Output the (x, y) coordinate of the center of the cell containing the given text.  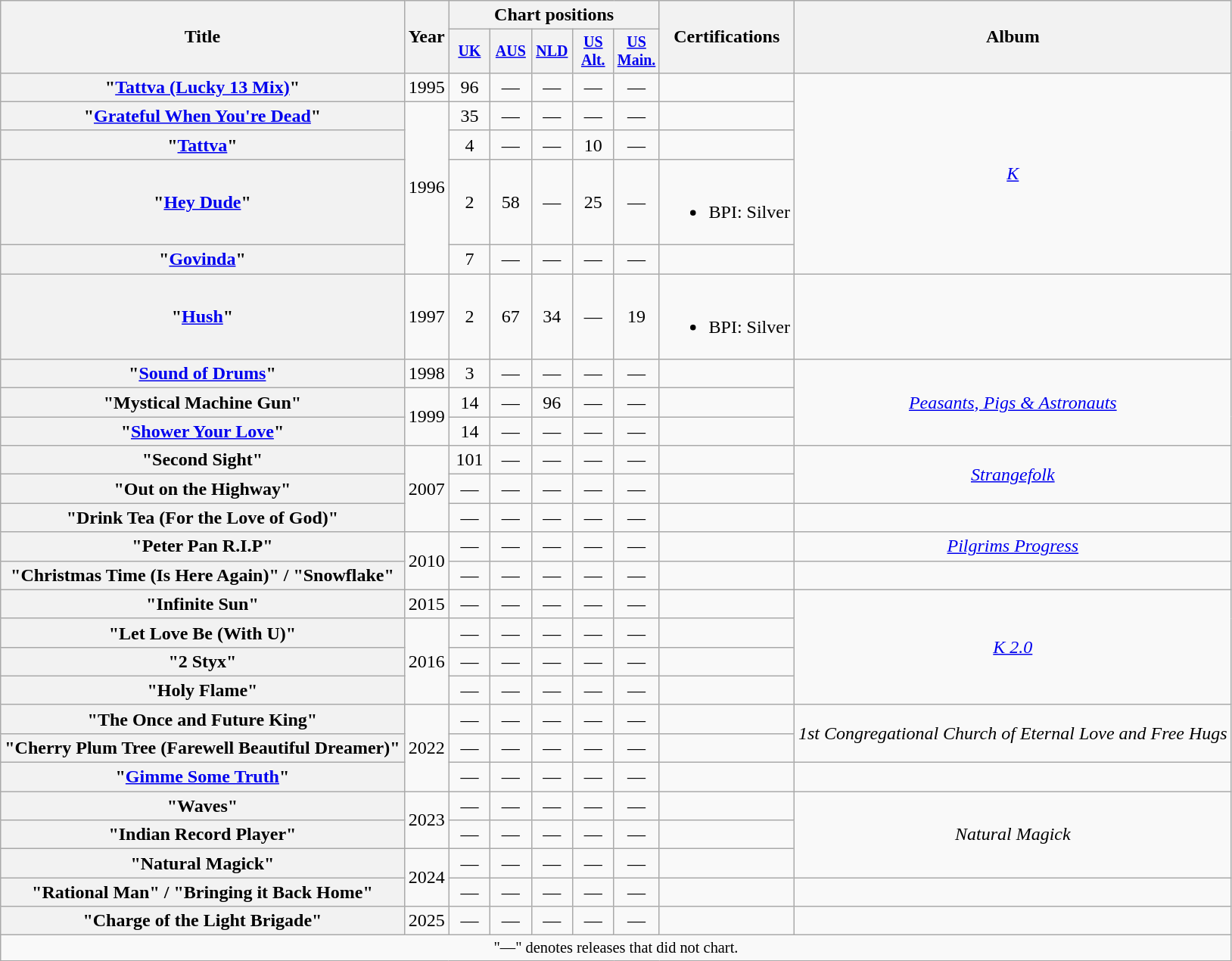
"Charge of the Light Brigade" (203, 921)
1997 (427, 316)
2022 (427, 748)
"Indian Record Player" (203, 835)
"Let Love Be (With U)" (203, 633)
101 (469, 460)
K 2.0 (1013, 647)
Strangefolk (1013, 474)
Pilgrims Progress (1013, 546)
UK (469, 51)
Natural Magick (1013, 835)
Peasants, Pigs & Astronauts (1013, 403)
25 (593, 201)
Album (1013, 37)
2007 (427, 489)
"The Once and Future King" (203, 719)
2023 (427, 820)
NLD (552, 51)
USAlt. (593, 51)
"Govinda" (203, 260)
"Natural Magick" (203, 863)
AUS (511, 51)
"Sound of Drums" (203, 374)
2024 (427, 878)
1995 (427, 87)
"Hush" (203, 316)
7 (469, 260)
2010 (427, 561)
USMain. (636, 51)
1999 (427, 417)
"Christmas Time (Is Here Again)" / "Snowflake" (203, 575)
"—" denotes releases that did not chart. (616, 948)
"Tattva" (203, 145)
34 (552, 316)
2016 (427, 661)
1996 (427, 188)
"Out on the Highway" (203, 489)
2025 (427, 921)
2015 (427, 604)
"Drink Tea (For the Love of God)" (203, 518)
"Waves" (203, 806)
4 (469, 145)
Title (203, 37)
67 (511, 316)
"Cherry Plum Tree (Farewell Beautiful Dreamer)" (203, 748)
Chart positions (554, 15)
"Infinite Sun" (203, 604)
58 (511, 201)
"Tattva (Lucky 13 Mix)" (203, 87)
"Rational Man" / "Bringing it Back Home" (203, 892)
35 (469, 116)
"Peter Pan R.I.P" (203, 546)
1998 (427, 374)
"Hey Dude" (203, 201)
"Second Sight" (203, 460)
10 (593, 145)
"Gimme Some Truth" (203, 777)
19 (636, 316)
3 (469, 374)
"Shower Your Love" (203, 431)
Year (427, 37)
1st Congregational Church of Eternal Love and Free Hugs (1013, 733)
"Grateful When You're Dead" (203, 116)
"2 Styx" (203, 661)
"Holy Flame" (203, 690)
"Mystical Machine Gun" (203, 403)
K (1013, 173)
Certifications (726, 37)
